Determine the (x, y) coordinate at the center of the cell enclosing the given text.  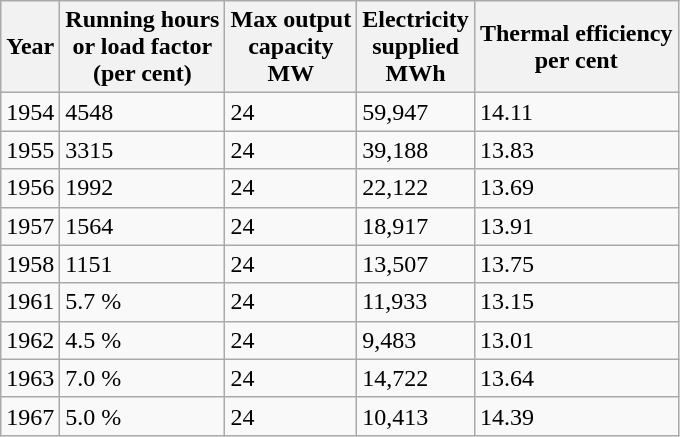
13.75 (576, 264)
1958 (30, 264)
59,947 (416, 112)
9,483 (416, 340)
18,917 (416, 226)
14,722 (416, 378)
4548 (142, 112)
14.39 (576, 416)
13.15 (576, 302)
1151 (142, 264)
3315 (142, 150)
ElectricitysuppliedMWh (416, 47)
1564 (142, 226)
11,933 (416, 302)
39,188 (416, 150)
5.0 % (142, 416)
13.69 (576, 188)
1963 (30, 378)
1967 (30, 416)
4.5 % (142, 340)
13.01 (576, 340)
Running hoursor load factor(per cent) (142, 47)
Max outputcapacityMW (291, 47)
13.91 (576, 226)
Year (30, 47)
1961 (30, 302)
5.7 % (142, 302)
22,122 (416, 188)
1962 (30, 340)
1954 (30, 112)
1955 (30, 150)
Thermal efficiencyper cent (576, 47)
13,507 (416, 264)
7.0 % (142, 378)
13.64 (576, 378)
1957 (30, 226)
1956 (30, 188)
10,413 (416, 416)
1992 (142, 188)
13.83 (576, 150)
14.11 (576, 112)
